For the text-containing cell, return its midpoint in [X, Y] coordinate format. 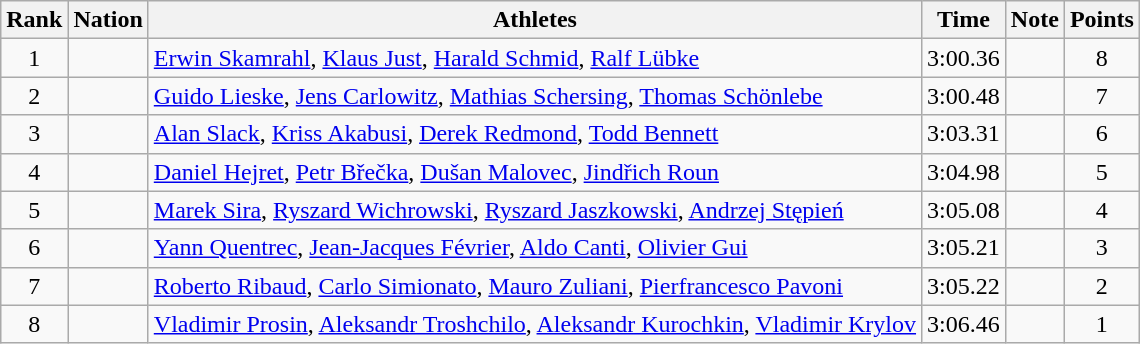
3:05.08 [964, 210]
Time [964, 20]
Alan Slack, Kriss Akabusi, Derek Redmond, Todd Bennett [534, 134]
3:06.46 [964, 324]
Athletes [534, 20]
Daniel Hejret, Petr Břečka, Dušan Malovec, Jindřich Roun [534, 172]
3:03.31 [964, 134]
3:05.21 [964, 248]
Vladimir Prosin, Aleksandr Troshchilo, Aleksandr Kurochkin, Vladimir Krylov [534, 324]
3:05.22 [964, 286]
Rank [34, 20]
Guido Lieske, Jens Carlowitz, Mathias Schersing, Thomas Schönlebe [534, 96]
3:00.48 [964, 96]
Nation [108, 20]
Marek Sira, Ryszard Wichrowski, Ryszard Jaszkowski, Andrzej Stępień [534, 210]
3:00.36 [964, 58]
Note [1034, 20]
Points [1102, 20]
Yann Quentrec, Jean-Jacques Février, Aldo Canti, Olivier Gui [534, 248]
Erwin Skamrahl, Klaus Just, Harald Schmid, Ralf Lübke [534, 58]
Roberto Ribaud, Carlo Simionato, Mauro Zuliani, Pierfrancesco Pavoni [534, 286]
3:04.98 [964, 172]
